Locate the cell with the specified text and output its [x, y] center coordinate. 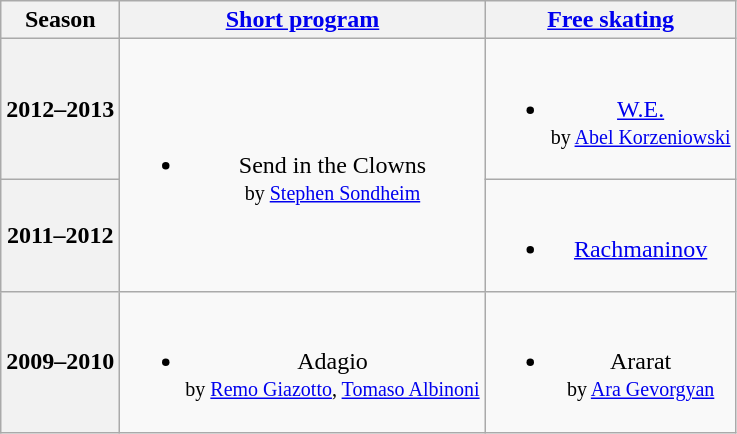
Short program [302, 20]
Send in the Clowns by Stephen Sondheim [302, 166]
W.E. by Abel Korzeniowski [610, 109]
2011–2012 [60, 236]
2009–2010 [60, 362]
Ararat by Ara Gevorgyan [610, 362]
Free skating [610, 20]
2012–2013 [60, 109]
Rachmaninov [610, 236]
Adagio by Remo Giazotto, Tomaso Albinoni [302, 362]
Season [60, 20]
